Detect which cell encompasses the target text, then output its [X, Y] center coordinate. 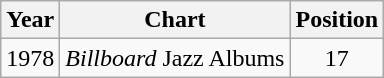
17 [337, 58]
Billboard Jazz Albums [175, 58]
1978 [30, 58]
Chart [175, 20]
Position [337, 20]
Year [30, 20]
